From the cell containing the given text, extract its center point as (X, Y) coordinate. 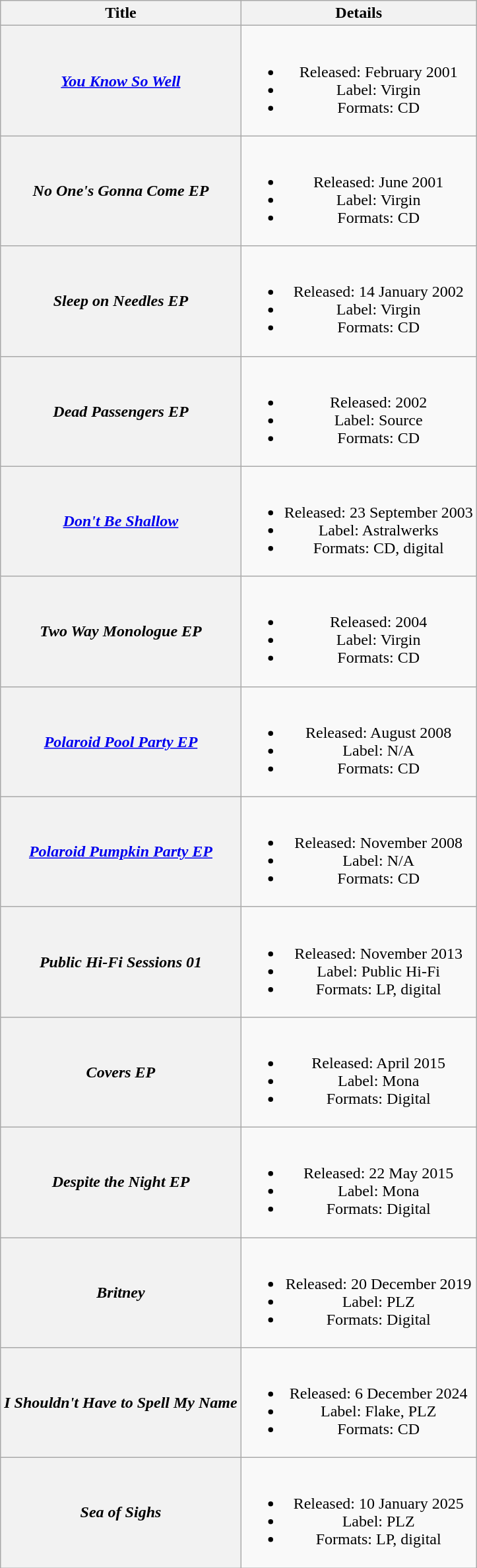
You Know So Well (121, 80)
Polaroid Pool Party EP (121, 741)
Released: June 2001Label: VirginFormats: CD (359, 191)
Released: November 2013Label: Public Hi-FiFormats: LP, digital (359, 961)
Released: 22 May 2015Label: MonaFormats: Digital (359, 1182)
Released: February 2001Label: VirginFormats: CD (359, 80)
Released: 6 December 2024Label: Flake, PLZFormats: CD (359, 1403)
Dead Passengers EP (121, 411)
Public Hi-Fi Sessions 01 (121, 961)
Released: August 2008Label: N/AFormats: CD (359, 741)
Title (121, 13)
No One's Gonna Come EP (121, 191)
Sea of Sighs (121, 1513)
Released: 10 January 2025Label: PLZFormats: LP, digital (359, 1513)
Released: November 2008Label: N/AFormats: CD (359, 852)
Two Way Monologue EP (121, 632)
Polaroid Pumpkin Party EP (121, 852)
I Shouldn't Have to Spell My Name (121, 1403)
Despite the Night EP (121, 1182)
Released: 20 December 2019Label: PLZFormats: Digital (359, 1292)
Released: 2004Label: VirginFormats: CD (359, 632)
Released: 23 September 2003Label: AstralwerksFormats: CD, digital (359, 521)
Sleep on Needles EP (121, 301)
Covers EP (121, 1072)
Details (359, 13)
Released: 14 January 2002Label: VirginFormats: CD (359, 301)
Released: April 2015Label: MonaFormats: Digital (359, 1072)
Britney (121, 1292)
Don't Be Shallow (121, 521)
Released: 2002Label: SourceFormats: CD (359, 411)
